Search for the cell housing the specified text and yield its [x, y] center coordinate. 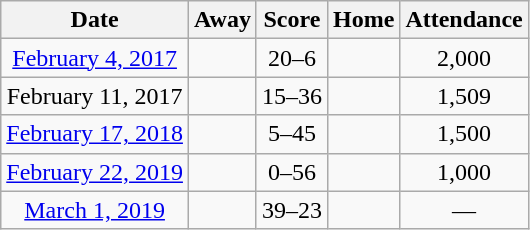
1,500 [464, 134]
39–23 [292, 210]
1,509 [464, 96]
0–56 [292, 172]
Away [222, 20]
Score [292, 20]
Home [363, 20]
February 4, 2017 [95, 58]
5–45 [292, 134]
Attendance [464, 20]
1,000 [464, 172]
2,000 [464, 58]
February 17, 2018 [95, 134]
15–36 [292, 96]
Date [95, 20]
20–6 [292, 58]
February 11, 2017 [95, 96]
March 1, 2019 [95, 210]
February 22, 2019 [95, 172]
— [464, 210]
